Locate the cell with the specified text and output its [x, y] center coordinate. 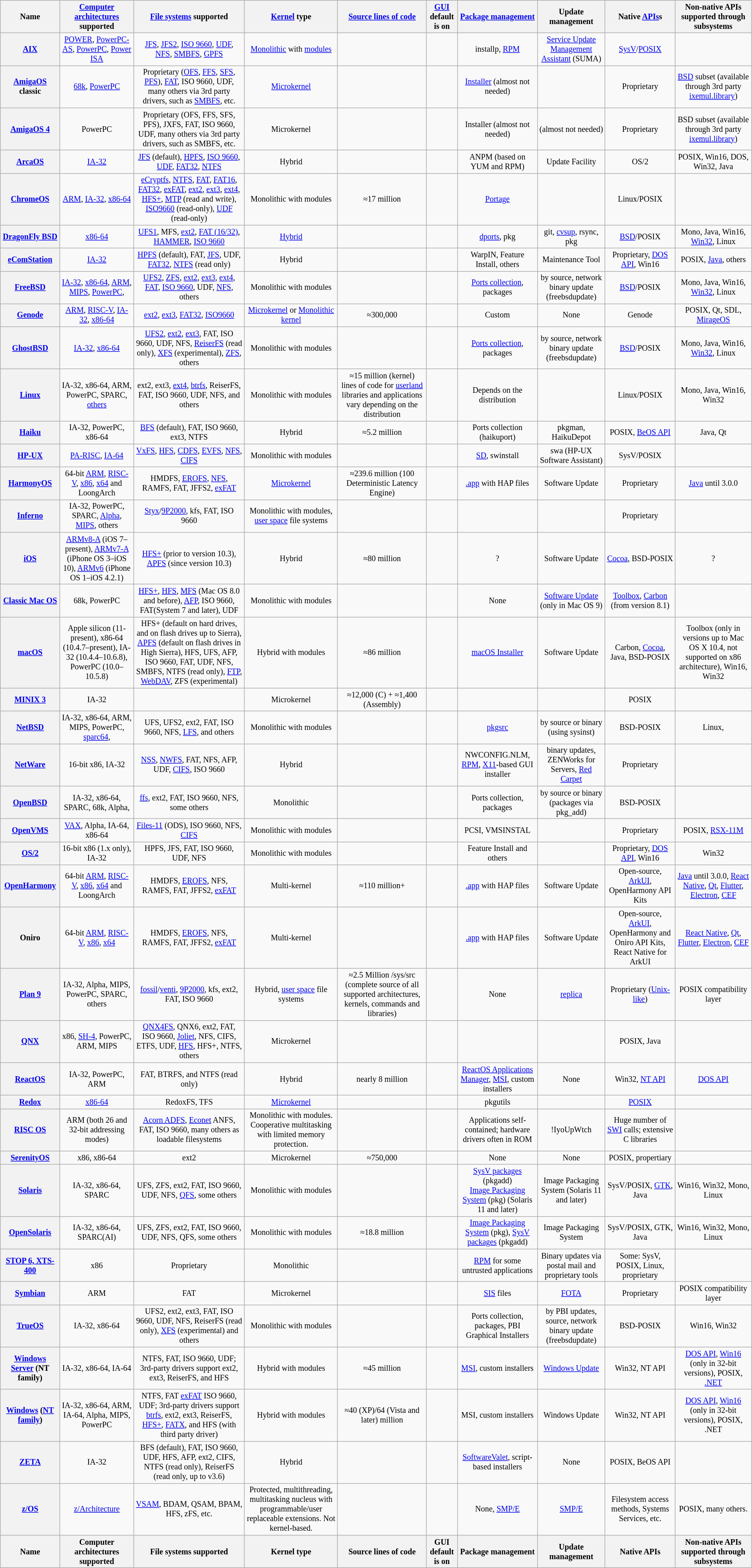
POSIX, propertiary [640, 1158]
IA-32, PowerPC, SPARC, Alpha, MIPS, others [97, 516]
NTFS, FAT, ISO 9660, UDF; 3rd-party drivers support ext2, ext3, ReiserFS, and HFS [189, 1368]
HPFS (default), FAT, JFS, UDF, FAT32, NTFS (read only) [189, 260]
ReactOS Applications Manager, MSI, custom installers [498, 1079]
≈239.6 million (100 Deterministic Latency Engine) [382, 483]
Proprietary (OFS, FFS, SFS, PFS), FAT, ISO 9660, UDF, many others via 3rd party drivers, such as SMBFS, etc. [189, 87]
DragonFly BSD [30, 236]
UFS1, MFS, ext2, FAT (16/32), HAMMER, ISO 9660 [189, 236]
Linux [30, 395]
fossil/venti, 9P2000, kfs, ext2, FAT, ISO 9660 [189, 995]
Image Packaging System (pkg), SysV packages (pkgadd) [498, 1233]
SIS files [498, 1293]
by PBI updates, source, network binary update (freebsdupdate) [571, 1326]
Haiku [30, 433]
Styx/9P2000, kfs, FAT, ISO 9660 [189, 516]
nearly 8 million [382, 1079]
macOS Installer [498, 653]
ZETA [30, 1462]
GhostBSD [30, 348]
git, cvsup, rsync, pkg [571, 236]
≈15 million (kernel)lines of code for userland libraries and applications vary depending on the distribution [382, 395]
dports, pkg [498, 236]
Image Packaging System (Solaris 11 and later) [571, 1190]
AmigaOS 4 [30, 129]
Applications self-contained; hardware drivers often in ROM [498, 1130]
Monolithic with modules. Cooperative multitasking with limited memory protection. [291, 1130]
NTFS, FAT exFAT ISO 9660, UDF; 3rd-party drivers support btrfs, ext2, ext3, ReiserFS, HFS+, FATX, and HFS (with third party driver) [189, 1415]
FreeBSD [30, 288]
UFS2, ext2, ext3, FAT, ISO 9660, UDF, NFS, ReiserFS (read only), XFS (experimental) and others [189, 1326]
Protected, multithreading, multitasking nucleus with programmable/user replaceable extensions. Not kernel-based. [291, 1509]
None, SMP/E [498, 1509]
BFS (default), FAT, ISO 9660, UDF, HFS, AFP, ext2, CIFS, NTFS (read only), ReiserFS (read only, up to v3.6) [189, 1462]
Windows Server (NT family) [30, 1368]
FAT, BTRFS, and NTFS (read only) [189, 1079]
≈40 (XP)/64 (Vista and later) million [382, 1415]
Feature Install and others [498, 853]
(almost not needed) [571, 129]
IA-32, x86-64, IA-64 [97, 1368]
OpenVMS [30, 830]
Ports collection (haikuport) [498, 433]
16-bit x86, IA-32 [97, 765]
ARM (both 26 and 32-bit addressing modes) [97, 1130]
pkgutils [498, 1102]
Inferno [30, 516]
≈750,000 [382, 1158]
RedoxFS, TFS [189, 1102]
MINIX 3 [30, 700]
ARMv8-A (iOS 7–present), ARMv7-A (iPhone OS 3–iOS 10), ARMv6 (iPhone OS 1–iOS 4.2.1) [97, 559]
Software Update (only in Mac OS 9) [571, 600]
VAX, Alpha, IA-64, x86-64 [97, 830]
≈80 million [382, 559]
SoftwareValet, script-based installers [498, 1462]
Maintenance Tool [571, 260]
HFS+ (prior to version 10.3), APFS (since version 10.3) [189, 559]
DOS API [714, 1079]
ChromeOS [30, 199]
HPFS, JFS, FAT, ISO 9660, UDF, NFS [189, 853]
x86, SH-4, PowerPC, ARM, MIPS [97, 1041]
Microkernel or Monolithic kernel [291, 315]
≈18.8 million [382, 1233]
HarmonyOS [30, 483]
VSAM, BDAM, QSAM, BPAM, HFS, zFS, etc. [189, 1509]
64-bit ARM, RISC-V, x86, x64 [97, 938]
by source or binary (using sysinst) [571, 727]
eComStation [30, 260]
Depends on the distribution [498, 395]
Service Update Management Assistant (SUMA) [571, 50]
TrueOS [30, 1326]
IA-32, PowerPC, x86-64 [97, 433]
Java until 3.0.0 [714, 483]
ARM, RISC-V, IA-32, x86-64 [97, 315]
Update Facility [571, 162]
IA-32, x86-64, ARM, MIPS, PowerPC, sparc64, [97, 727]
Image Packaging System [571, 1233]
z/Architecture [97, 1509]
ReactOS [30, 1079]
React Native, Qt, Flutter, Electron, CEF [714, 938]
FOTA [571, 1293]
QNX [30, 1041]
Proprietary (OFS, FFS, SFS, PFS), JXFS, FAT, ISO 9660, UDF, many others via 3rd party drivers, such as SMBFS, etc. [189, 129]
JFS (default), HPFS, ISO 9660, UDF, FAT32, NTFS [189, 162]
Java, Qt [714, 433]
x86, x86-64 [97, 1158]
pkgsrc [498, 727]
Win32 [714, 853]
NetBSD [30, 727]
Open-source, ArkUI, OpenHarmony API Kits [640, 886]
≈300,000 [382, 315]
Some: SysV, POSIX, Linux, proprietary [640, 1265]
POSIX, many others. [714, 1509]
Acorn ADFS, Econet ANFS, FAT, ISO 9660, many others as loadable filesystems [189, 1130]
ARM, IA-32, x86-64 [97, 199]
!IyoUpWtch [571, 1130]
WarpIN, Feature Install, others [498, 260]
x86 [97, 1265]
macOS [30, 653]
Files-11 (ODS), ISO 9660, NFS, CIFS [189, 830]
PCSI, VMSINSTAL [498, 830]
Open-source, ArkUI, OpenHarmony and Oniro API Kits, React Native for ArkUI [640, 938]
Cocoa, BSD-POSIX [640, 559]
STOP 6, XTS-400 [30, 1265]
UFS, UFS2, ext2, FAT, ISO 9660, NFS, LFS, and others [189, 727]
NetWare [30, 765]
PowerPC [97, 129]
Huge number of SWI calls; extensive C libraries [640, 1130]
ANPM (based on YUM and RPM) [498, 162]
RISC OS [30, 1130]
IA-32, PowerPC, ARM [97, 1079]
Custom [498, 315]
ArcaOS [30, 162]
BFS (default), FAT, ISO 9660, ext3, NTFS [189, 433]
NSS, NWFS, FAT, NFS, AFP, UDF, CIFS, ISO 9660 [189, 765]
IA-32, x86-64, ARM, IA-64, Alpha, MIPS, PowerPC [97, 1415]
Solaris [30, 1190]
Win16, Win32 [714, 1326]
swa (HP-UX Software Assistant) [571, 455]
SysV packages (pkgadd)Image Packaging System (pkg) (Solaris 11 and later) [498, 1190]
IA-32, x86-64, ARM, MIPS, PowerPC, [97, 288]
Classic Mac OS [30, 600]
NWCONFIG.NLM, RPM, X11-based GUI installer [498, 765]
≈86 million [382, 653]
OpenHarmony [30, 886]
OpenSolaris [30, 1233]
UFS2, ext2, ext3, FAT, ISO 9660, UDF, NFS, ReiserFS (read only), XFS (experimental), ZFS, others [189, 348]
POWER, PowerPC-AS, PowerPC, Power ISA [97, 50]
POSIX, Java [640, 1041]
Filesystem access methods, Systems Services, etc. [640, 1509]
Portage [498, 199]
pkgman, HaikuDepot [571, 433]
Linux, [714, 727]
Oniro [30, 938]
Monolithic with modules, user space file systems [291, 516]
FAT [189, 1293]
AmigaOS classic [30, 87]
AIX [30, 50]
Redox [30, 1102]
IA-32, Alpha, MIPS, PowerPC, SPARC, others [97, 995]
Plan 9 [30, 995]
≈12,000 (C) + ≈1,400 (Assembly) [382, 700]
Proprietary (Unix-like) [640, 995]
POSIX, Qt, SDL, MirageOS [714, 315]
Carbon, Cocoa, Java, BSD-POSIX [640, 653]
Hybrid, user space file systems [291, 995]
IA-32, x86-64, SPARC [97, 1190]
OpenBSD [30, 802]
POSIX, Java, others [714, 260]
iOS [30, 559]
Mono, Java, Win16, Win32 [714, 395]
ffs, ext2, FAT, ISO 9660, NFS, some others [189, 802]
VxFS, HFS, CDFS, EVFS, NFS, CIFS [189, 455]
SerenityOS [30, 1158]
SMP/E [571, 1509]
z/OS [30, 1509]
ext2, ext3, ext4, btrfs, ReiserFS, FAT, ISO 9660, UDF, NFS, and others [189, 395]
IA-32, x86-64, SPARC, 68k, Alpha, [97, 802]
binary updates, ZENWorks for Servers, Red Carpet [571, 765]
Toolbox (only in versions up to Mac OS X 10.4, not supported on x86 architecture), Win16, Win32 [714, 653]
≈2.5 Million /sys/src (complete source of all supported architectures, kernels, commands and libraries) [382, 995]
Symbian [30, 1293]
≈45 million [382, 1368]
IA-32, x86-64, SPARC(AI) [97, 1233]
16-bit x86 (1.x only), IA-32 [97, 853]
SD, swinstall [498, 455]
≈5.2 million [382, 433]
POSIX, Win16, DOS, Win32, Java [714, 162]
IA-32, x86-64, ARM, PowerPC, SPARC, others [97, 395]
Ports collection, packages, PBI Graphical Installers [498, 1326]
HFS+, HFS, MFS (Mac OS 8.0 and before), AFP, ISO 9660, FAT(System 7 and later), UDF [189, 600]
JFS, JFS2, ISO 9660, UDF, NFS, SMBFS, GPFS [189, 50]
≈17 million [382, 199]
RPM for some untrusted applications [498, 1265]
Windows (NT family) [30, 1415]
Apple silicon (11-present), x86-64 (10.4.7–present), IA-32 (10.4.4–10.6.8), PowerPC (10.0–10.5.8) [97, 653]
Native APIss [640, 17]
ARM [97, 1293]
QNX4FS, QNX6, ext2, FAT, ISO 9660, Joliet, NFS, CIFS, ETFS, UDF, HFS, HFS+, NTFS, others [189, 1041]
UFS2, ZFS, ext2, ext3, ext4, FAT, ISO 9660, UDF, NFS, others [189, 288]
PA-RISC, IA-64 [97, 455]
Native APIs [640, 1552]
≈110 million+ [382, 886]
HP-UX [30, 455]
ext2, ext3, FAT32, ISO9660 [189, 315]
Java until 3.0.0, React Native, Qt, Flutter, Electron, CEF [714, 886]
Binary updates via postal mail and proprietary tools [571, 1265]
installp, RPM [498, 50]
Toolbox, Carbon (from version 8.1) [640, 600]
ext2 [189, 1158]
POSIX, RSX-11M [714, 830]
eCryptfs, NTFS, FAT, FAT16, FAT32, exFAT, ext2, ext3, ext4, HFS+, MTP (read and write), ISO9660 (read-only), UDF (read-only) [189, 199]
replica [571, 995]
by source or binary (packages via pkg_add) [571, 802]
